Provide the (x, y) coordinate of the cell's center where the given text is located.  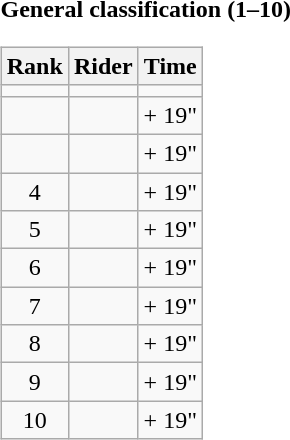
6 (34, 268)
Time (170, 66)
7 (34, 306)
8 (34, 344)
9 (34, 382)
Rank (34, 66)
4 (34, 191)
5 (34, 230)
10 (34, 420)
Rider (103, 66)
